Search for the cell housing the specified text and yield its (x, y) center coordinate. 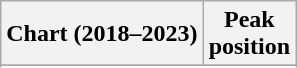
Peakposition (249, 34)
Chart (2018–2023) (102, 34)
